Return the (x, y) coordinate for the center point of the cell that contains the specified text.  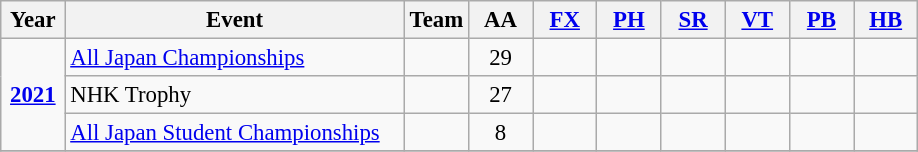
Event (234, 20)
FX (565, 20)
29 (500, 58)
8 (500, 133)
2021 (33, 96)
PH (629, 20)
PB (821, 20)
Team (436, 20)
AA (500, 20)
All Japan Student Championships (234, 133)
SR (693, 20)
27 (500, 95)
VT (757, 20)
NHK Trophy (234, 95)
Year (33, 20)
All Japan Championships (234, 58)
HB (886, 20)
